Search for the cell housing the specified text and yield its [x, y] center coordinate. 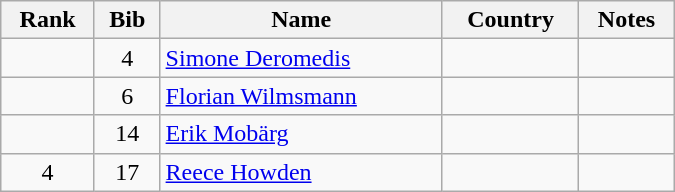
Notes [626, 20]
Name [301, 20]
14 [127, 134]
Erik Mobärg [301, 134]
Country [510, 20]
Simone Deromedis [301, 58]
Bib [127, 20]
17 [127, 172]
Florian Wilmsmann [301, 96]
Rank [48, 20]
Reece Howden [301, 172]
6 [127, 96]
